Find where the given text appears and provide that cell's center as (X, Y) coordinate. 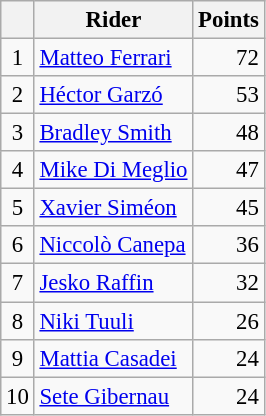
36 (228, 245)
5 (18, 208)
48 (228, 133)
47 (228, 170)
4 (18, 170)
Sete Gibernau (114, 396)
Bradley Smith (114, 133)
Xavier Siméon (114, 208)
32 (228, 283)
Niki Tuuli (114, 321)
Mike Di Meglio (114, 170)
7 (18, 283)
Matteo Ferrari (114, 58)
26 (228, 321)
Points (228, 20)
8 (18, 321)
Niccolò Canepa (114, 245)
10 (18, 396)
45 (228, 208)
53 (228, 95)
Rider (114, 20)
3 (18, 133)
72 (228, 58)
Jesko Raffin (114, 283)
9 (18, 358)
Mattia Casadei (114, 358)
2 (18, 95)
1 (18, 58)
Héctor Garzó (114, 95)
6 (18, 245)
